Return the (x, y) coordinate for the center point of the cell that contains the specified text.  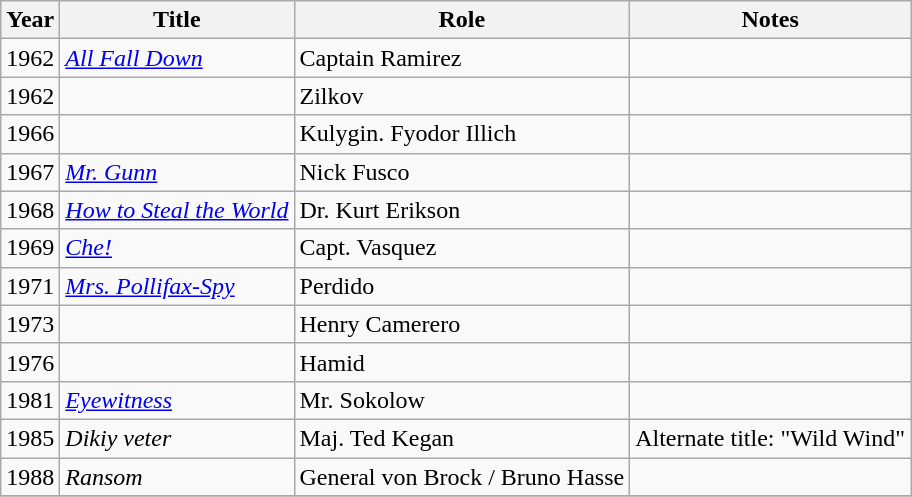
1968 (30, 210)
1976 (30, 362)
General von Brock / Bruno Hasse (462, 477)
Maj. Ted Kegan (462, 438)
Dikiy veter (177, 438)
1988 (30, 477)
1971 (30, 286)
Title (177, 20)
1981 (30, 400)
Role (462, 20)
Henry Camerero (462, 324)
Dr. Kurt Erikson (462, 210)
1973 (30, 324)
Mrs. Pollifax-Spy (177, 286)
Eyewitness (177, 400)
Perdido (462, 286)
Hamid (462, 362)
Che! (177, 248)
Notes (770, 20)
1985 (30, 438)
Alternate title: "Wild Wind" (770, 438)
Nick Fusco (462, 172)
Mr. Gunn (177, 172)
1969 (30, 248)
All Fall Down (177, 58)
Capt. Vasquez (462, 248)
1966 (30, 134)
1967 (30, 172)
How to Steal the World (177, 210)
Captain Ramirez (462, 58)
Year (30, 20)
Ransom (177, 477)
Mr. Sokolow (462, 400)
Kulygin. Fyodor Illich (462, 134)
Zilkov (462, 96)
